Determine the (x, y) coordinate at the center of the cell enclosing the given text.  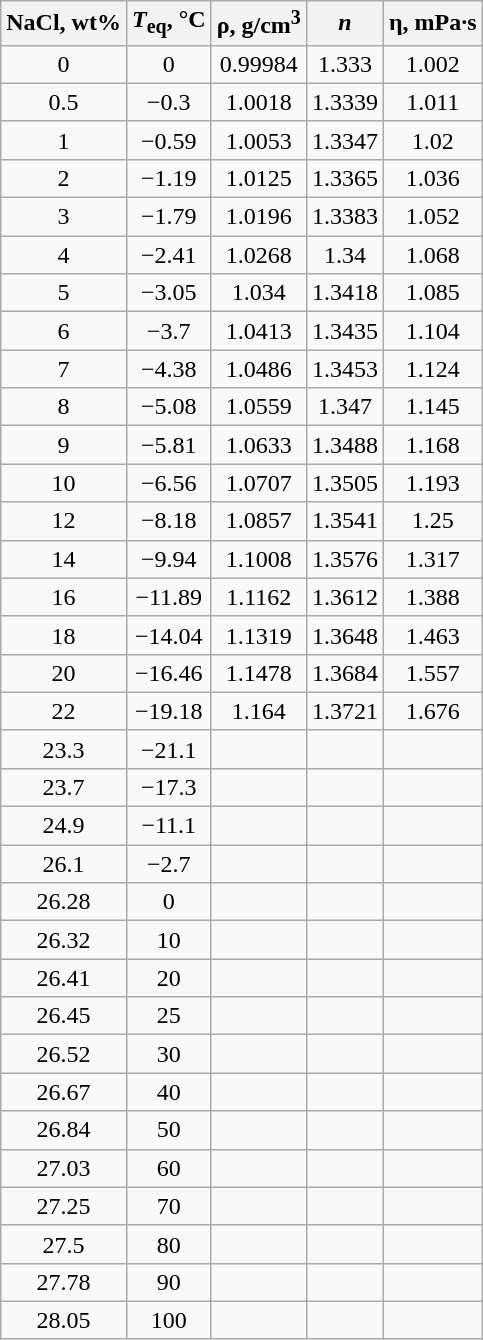
−1.19 (168, 178)
−2.7 (168, 864)
16 (64, 597)
0.99984 (258, 64)
1.1478 (258, 673)
ρ, g/cm3 (258, 24)
−1.79 (168, 217)
1.0486 (258, 369)
22 (64, 711)
0.5 (64, 102)
25 (168, 1016)
26.41 (64, 978)
100 (168, 1320)
90 (168, 1282)
80 (168, 1244)
1.3347 (344, 140)
n (344, 24)
1.388 (432, 597)
−17.3 (168, 787)
1.3383 (344, 217)
−0.59 (168, 140)
1.3453 (344, 369)
1.1319 (258, 635)
3 (64, 217)
28.05 (64, 1320)
26.52 (64, 1054)
27.78 (64, 1282)
1.0018 (258, 102)
1.011 (432, 102)
26.28 (64, 902)
1.0559 (258, 407)
9 (64, 445)
26.67 (64, 1092)
NaCl, wt% (64, 24)
1.3612 (344, 597)
−21.1 (168, 749)
1.085 (432, 293)
1.3721 (344, 711)
1.3576 (344, 559)
1.0707 (258, 483)
1.1008 (258, 559)
14 (64, 559)
23.7 (64, 787)
1.3339 (344, 102)
1.104 (432, 331)
60 (168, 1168)
−5.81 (168, 445)
−11.89 (168, 597)
1.0268 (258, 255)
8 (64, 407)
1.676 (432, 711)
−16.46 (168, 673)
1 (64, 140)
−6.56 (168, 483)
40 (168, 1092)
1.333 (344, 64)
−3.7 (168, 331)
4 (64, 255)
18 (64, 635)
−0.3 (168, 102)
1.02 (432, 140)
1.347 (344, 407)
1.3435 (344, 331)
1.463 (432, 635)
27.25 (64, 1206)
1.0125 (258, 178)
1.0633 (258, 445)
1.34 (344, 255)
5 (64, 293)
24.9 (64, 826)
26.45 (64, 1016)
−11.1 (168, 826)
1.0413 (258, 331)
1.168 (432, 445)
−14.04 (168, 635)
1.3684 (344, 673)
−4.38 (168, 369)
1.317 (432, 559)
η, mPa·s (432, 24)
1.036 (432, 178)
12 (64, 521)
1.034 (258, 293)
30 (168, 1054)
−8.18 (168, 521)
26.1 (64, 864)
−3.05 (168, 293)
1.193 (432, 483)
70 (168, 1206)
−2.41 (168, 255)
1.3505 (344, 483)
26.84 (64, 1130)
50 (168, 1130)
2 (64, 178)
1.002 (432, 64)
1.3418 (344, 293)
23.3 (64, 749)
27.03 (64, 1168)
−5.08 (168, 407)
1.557 (432, 673)
1.3648 (344, 635)
−9.94 (168, 559)
1.3541 (344, 521)
7 (64, 369)
1.1162 (258, 597)
Teq, °C (168, 24)
1.052 (432, 217)
1.0196 (258, 217)
1.25 (432, 521)
1.124 (432, 369)
1.068 (432, 255)
6 (64, 331)
27.5 (64, 1244)
1.0857 (258, 521)
1.3365 (344, 178)
1.3488 (344, 445)
−19.18 (168, 711)
1.164 (258, 711)
26.32 (64, 940)
1.145 (432, 407)
1.0053 (258, 140)
